Return the [x, y] coordinate for the center point of the cell that contains the specified text.  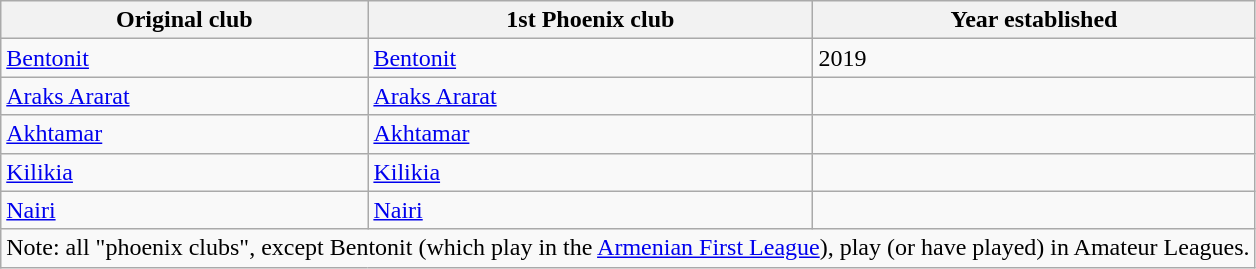
Note: all "phoenix clubs", except Bentonit (which play in the Armenian First League), play (or have played) in Amateur Leagues. [628, 248]
1st Phoenix club [590, 20]
2019 [1034, 58]
Original club [184, 20]
Year established [1034, 20]
